Extract the (x, y) coordinate from the center of the cell holding the provided text.  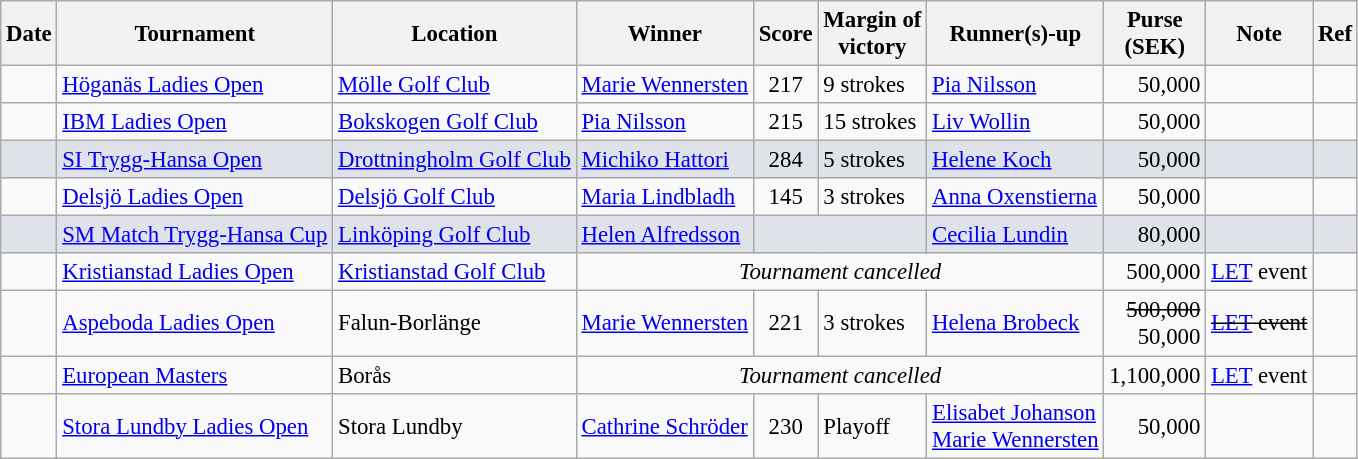
9 strokes (872, 85)
Stora Lundby Ladies Open (195, 426)
Ref (1336, 34)
Cathrine Schröder (664, 426)
Falun-Borlänge (454, 324)
221 (786, 324)
215 (786, 122)
Helene Koch (1016, 160)
80,000 (1155, 235)
145 (786, 197)
Winner (664, 34)
Tournament (195, 34)
Helena Brobeck (1016, 324)
Delsjö Ladies Open (195, 197)
5 strokes (872, 160)
217 (786, 85)
Linköping Golf Club (454, 235)
Note (1260, 34)
500,00050,000 (1155, 324)
Höganäs Ladies Open (195, 85)
Margin ofvictory (872, 34)
Purse(SEK) (1155, 34)
Runner(s)-up (1016, 34)
Date (29, 34)
Playoff (872, 426)
IBM Ladies Open (195, 122)
SI Trygg-Hansa Open (195, 160)
Kristianstad Golf Club (454, 273)
Drottningholm Golf Club (454, 160)
Aspeboda Ladies Open (195, 324)
Liv Wollin (1016, 122)
284 (786, 160)
Delsjö Golf Club (454, 197)
Mölle Golf Club (454, 85)
Helen Alfredsson (664, 235)
230 (786, 426)
1,100,000 (1155, 375)
500,000 (1155, 273)
Anna Oxenstierna (1016, 197)
15 strokes (872, 122)
Location (454, 34)
Bokskogen Golf Club (454, 122)
Borås (454, 375)
Elisabet Johanson Marie Wennersten (1016, 426)
SM Match Trygg-Hansa Cup (195, 235)
European Masters (195, 375)
Score (786, 34)
Maria Lindbladh (664, 197)
Cecilia Lundin (1016, 235)
Michiko Hattori (664, 160)
Kristianstad Ladies Open (195, 273)
Stora Lundby (454, 426)
